Output the (x, y) coordinate of the center of the cell containing the given text.  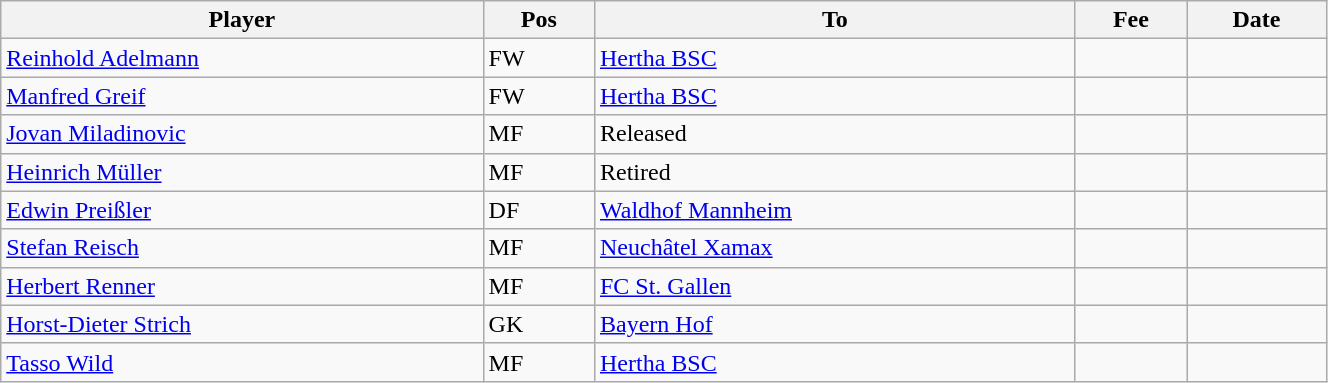
Tasso Wild (242, 362)
Retired (834, 172)
Date (1257, 20)
Horst-Dieter Strich (242, 324)
DF (538, 210)
Jovan Miladinovic (242, 134)
FC St. Gallen (834, 286)
Neuchâtel Xamax (834, 248)
Edwin Preißler (242, 210)
Manfred Greif (242, 96)
Waldhof Mannheim (834, 210)
Reinhold Adelmann (242, 58)
Stefan Reisch (242, 248)
Player (242, 20)
Fee (1130, 20)
Pos (538, 20)
Released (834, 134)
Bayern Hof (834, 324)
To (834, 20)
Herbert Renner (242, 286)
GK (538, 324)
Heinrich Müller (242, 172)
